Find where the given text appears and provide that cell's center as (x, y) coordinate. 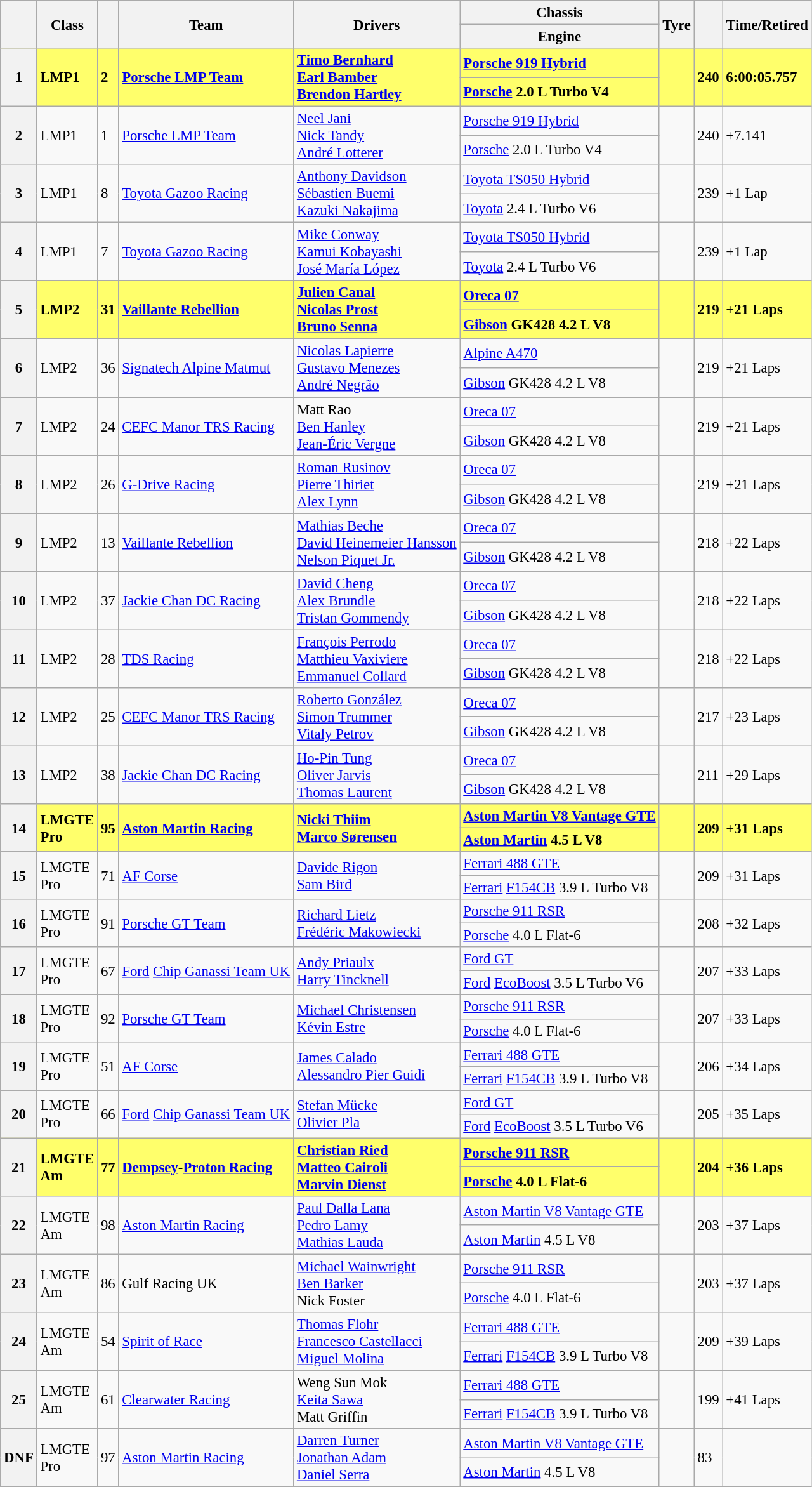
77 (108, 1167)
9 (19, 543)
38 (108, 775)
G-Drive Racing (206, 484)
Paul Dalla Lana Pedro Lamy Mathias Lauda (377, 1226)
+41 Laps (767, 1400)
51 (108, 1066)
Matt Rao Ben Hanley Jean-Éric Vergne (377, 426)
83 (708, 1458)
6:00:05.757 (767, 77)
21 (19, 1167)
54 (108, 1342)
Nicki Thiim Marco Sørensen (377, 828)
11 (19, 659)
Roman Rusinov Pierre Thiriet Alex Lynn (377, 484)
Weng Sun Mok Keita Sawa Matt Griffin (377, 1400)
Roberto González Simon Trummer Vitaly Petrov (377, 717)
91 (108, 923)
Drivers (377, 24)
22 (19, 1226)
23 (19, 1283)
Chassis (560, 13)
95 (108, 828)
4 (19, 252)
Julien Canal Nicolas Prost Bruno Senna (377, 310)
Davide Rigon Sam Bird (377, 876)
98 (108, 1226)
206 (708, 1066)
+34 Laps (767, 1066)
+35 Laps (767, 1114)
17 (19, 971)
92 (108, 1019)
Anthony Davidson Sébastien Buemi Kazuki Nakajima (377, 194)
Gulf Racing UK (206, 1283)
20 (19, 1114)
217 (708, 717)
Time/Retired (767, 24)
16 (19, 923)
Clearwater Racing (206, 1400)
Team (206, 24)
+23 Laps (767, 717)
66 (108, 1114)
208 (708, 923)
205 (708, 1114)
Andy Priaulx Harry Tincknell (377, 971)
François Perrodo Matthieu Vaxiviere Emmanuel Collard (377, 659)
5 (19, 310)
+29 Laps (767, 775)
Thomas Flohr Francesco Castellacci Miguel Molina (377, 1342)
Michael Christensen Kévin Estre (377, 1019)
Timo Bernhard Earl Bamber Brendon Hartley (377, 77)
+39 Laps (767, 1342)
6 (19, 368)
Stefan Mücke Olivier Pla (377, 1114)
Signatech Alpine Matmut (206, 368)
14 (19, 828)
36 (108, 368)
18 (19, 1019)
Darren Turner Jonathan Adam Daniel Serra (377, 1458)
David Cheng Alex Brundle Tristan Gommendy (377, 600)
DNF (19, 1458)
204 (708, 1167)
10 (19, 600)
Engine (560, 37)
Mathias Beche David Heinemeier Hansson Nelson Piquet Jr. (377, 543)
Tyre (676, 24)
Ho-Pin Tung Oliver Jarvis Thomas Laurent (377, 775)
Christian Ried Matteo Cairoli Marvin Dienst (377, 1167)
Class (67, 24)
Nicolas Lapierre Gustavo Menezes André Negrão (377, 368)
97 (108, 1458)
67 (108, 971)
71 (108, 876)
Dempsey-Proton Racing (206, 1167)
26 (108, 484)
+7.141 (767, 136)
Neel Jani Nick Tandy André Lotterer (377, 136)
3 (19, 194)
31 (108, 310)
Richard Lietz Frédéric Makowiecki (377, 923)
15 (19, 876)
Alpine A470 (560, 354)
+32 Laps (767, 923)
TDS Racing (206, 659)
37 (108, 600)
Spirit of Race (206, 1342)
12 (19, 717)
86 (108, 1283)
Michael Wainwright Ben Barker Nick Foster (377, 1283)
James Calado Alessandro Pier Guidi (377, 1066)
61 (108, 1400)
28 (108, 659)
211 (708, 775)
Mike Conway Kamui Kobayashi José María López (377, 252)
+36 Laps (767, 1167)
19 (19, 1066)
199 (708, 1400)
